Detect which cell encompasses the target text, then output its [X, Y] center coordinate. 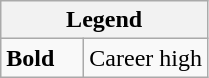
Legend [104, 20]
Career high [146, 58]
Bold [42, 58]
